Identify which cell holds the provided text, then report its [x, y] central coordinate. 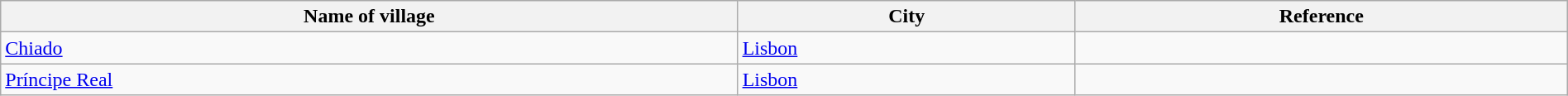
Reference [1322, 17]
Chiado [369, 48]
City [906, 17]
Name of village [369, 17]
Príncipe Real [369, 79]
